Provide the (X, Y) coordinate of the cell's center where the given text is located.  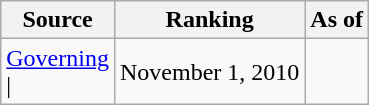
Governing| (58, 72)
As of (337, 20)
November 1, 2010 (209, 72)
Source (58, 20)
Ranking (209, 20)
